Extract the [X, Y] coordinate from the center of the cell holding the provided text.  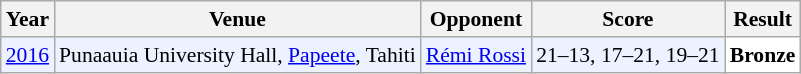
Year [28, 19]
Punaauia University Hall, Papeete, Tahiti [238, 55]
Opponent [476, 19]
Rémi Rossi [476, 55]
Bronze [763, 55]
Score [628, 19]
Result [763, 19]
Venue [238, 19]
2016 [28, 55]
21–13, 17–21, 19–21 [628, 55]
